Pinpoint the cell where the given text exists, returning its [X, Y] midpoint coordinate. 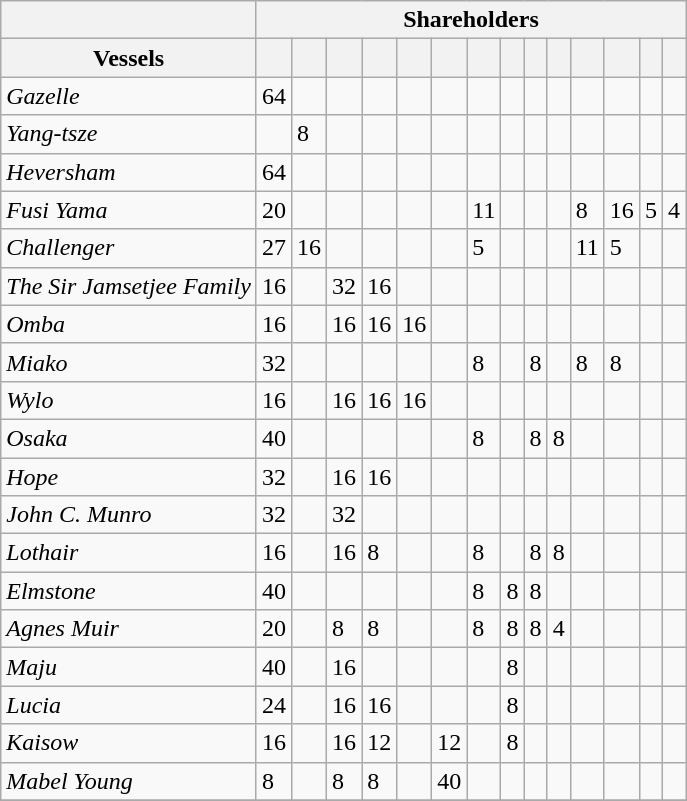
Mabel Young [129, 781]
Osaka [129, 438]
27 [274, 248]
Lucia [129, 705]
Maju [129, 667]
Wylo [129, 400]
Vessels [129, 58]
Heversham [129, 172]
Challenger [129, 248]
Shareholders [470, 20]
Elmstone [129, 591]
Gazelle [129, 96]
Omba [129, 324]
John C. Munro [129, 515]
The Sir Jamsetjee Family [129, 286]
Miako [129, 362]
24 [274, 705]
Agnes Muir [129, 629]
Kaisow [129, 743]
Yang-tsze [129, 134]
Lothair [129, 553]
Fusi Yama [129, 210]
Hope [129, 477]
